Extract the (X, Y) coordinate from the center of the cell holding the provided text.  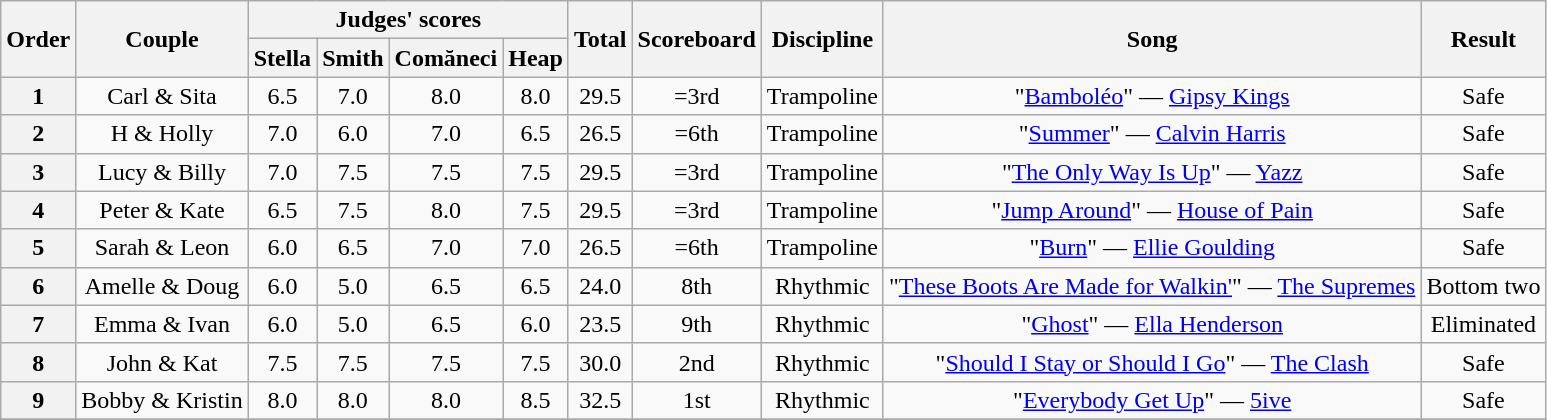
"Jump Around" — House of Pain (1152, 210)
Scoreboard (696, 39)
24.0 (600, 286)
Amelle & Doug (162, 286)
2nd (696, 362)
"Everybody Get Up" — 5ive (1152, 400)
32.5 (600, 400)
H & Holly (162, 134)
8.5 (536, 400)
Peter & Kate (162, 210)
6 (38, 286)
9 (38, 400)
Bobby & Kristin (162, 400)
Eliminated (1484, 324)
Bottom two (1484, 286)
"Summer" — Calvin Harris (1152, 134)
3 (38, 172)
"Should I Stay or Should I Go" — The Clash (1152, 362)
Sarah & Leon (162, 248)
Total (600, 39)
23.5 (600, 324)
Comăneci (446, 58)
Smith (353, 58)
30.0 (600, 362)
9th (696, 324)
"These Boots Are Made for Walkin'" — The Supremes (1152, 286)
4 (38, 210)
"Burn" — Ellie Goulding (1152, 248)
Carl & Sita (162, 96)
John & Kat (162, 362)
8 (38, 362)
"The Only Way Is Up" — Yazz (1152, 172)
Song (1152, 39)
Judges' scores (408, 20)
Stella (282, 58)
Discipline (822, 39)
1 (38, 96)
5 (38, 248)
Result (1484, 39)
Order (38, 39)
8th (696, 286)
Lucy & Billy (162, 172)
"Bamboléo" — Gipsy Kings (1152, 96)
Couple (162, 39)
2 (38, 134)
"Ghost" — Ella Henderson (1152, 324)
1st (696, 400)
7 (38, 324)
Heap (536, 58)
Emma & Ivan (162, 324)
